Capture the cell that displays the provided text and extract its (X, Y) central coordinate. 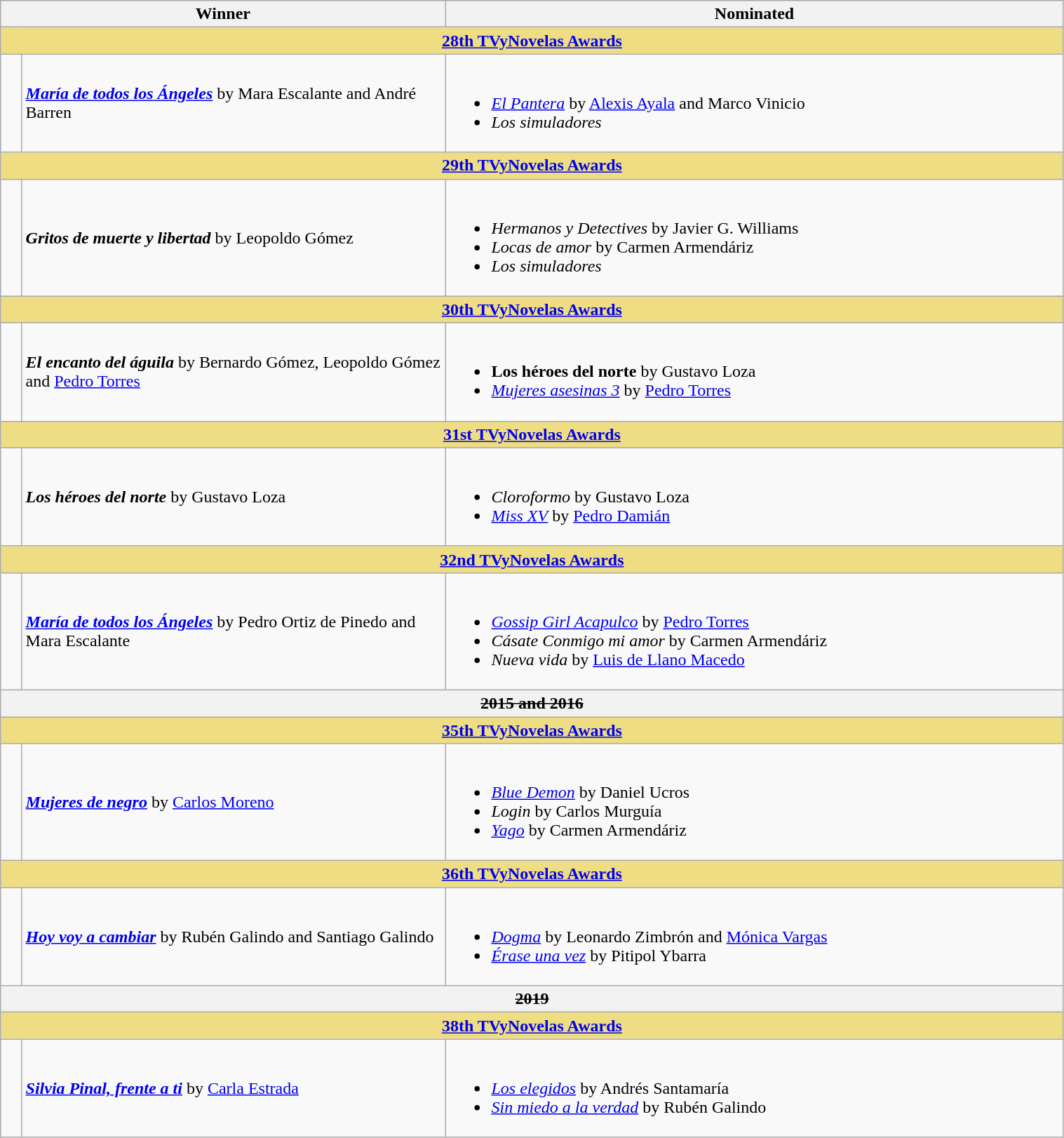
Hoy voy a cambiar by Rubén Galindo and Santiago Galindo (234, 937)
38th TVyNovelas Awards (532, 1026)
2015 and 2016 (532, 703)
31st TVyNovelas Awards (532, 434)
Los héroes del norte by Gustavo Loza (234, 497)
Los héroes del norte by Gustavo LozaMujeres asesinas 3 by Pedro Torres (755, 372)
María de todos los Ángeles by Mara Escalante and André Barren (234, 103)
36th TVyNovelas Awards (532, 874)
Blue Demon by Daniel UcrosLogin by Carlos MurguíaYago by Carmen Armendáriz (755, 803)
Nominated (755, 14)
2019 (532, 999)
Dogma by Leonardo Zimbrón and Mónica VargasÉrase una vez by Pitipol Ybarra (755, 937)
35th TVyNovelas Awards (532, 730)
Hermanos y Detectives by Javier G. WilliamsLocas de amor by Carmen ArmendárizLos simuladores (755, 237)
Gritos de muerte y libertad by Leopoldo Gómez (234, 237)
Los elegidos by Andrés SantamaríaSin miedo a la verdad by Rubén Galindo (755, 1088)
Silvia Pinal, frente a ti by Carla Estrada (234, 1088)
Mujeres de negro by Carlos Moreno (234, 803)
28th TVyNovelas Awards (532, 41)
El Pantera by Alexis Ayala and Marco VinicioLos simuladores (755, 103)
Gossip Girl Acapulco by Pedro TorresCásate Conmigo mi amor by Carmen ArmendárizNueva vida by Luis de Llano Macedo (755, 631)
30th TVyNovelas Awards (532, 309)
Winner (223, 14)
29th TVyNovelas Awards (532, 166)
32nd TVyNovelas Awards (532, 559)
El encanto del águila by Bernardo Gómez, Leopoldo Gómez and Pedro Torres (234, 372)
Cloroformo by Gustavo LozaMiss XV by Pedro Damián (755, 497)
María de todos los Ángeles by Pedro Ortiz de Pinedo and Mara Escalante (234, 631)
